Identify which cell holds the provided text, then report its [x, y] central coordinate. 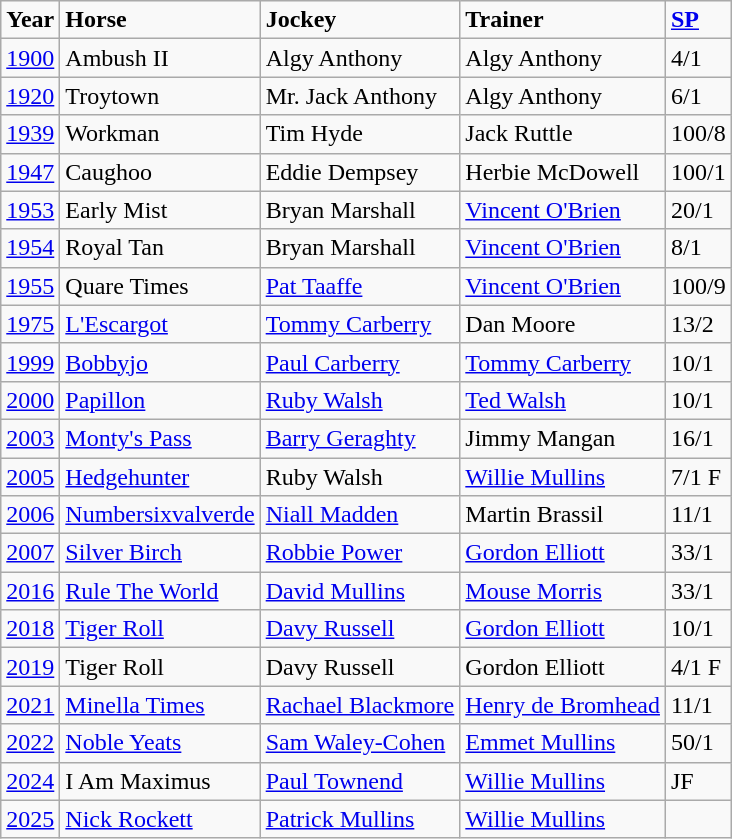
7/1 F [698, 477]
Trainer [563, 20]
Jimmy Mangan [563, 438]
Early Mist [160, 210]
2005 [30, 477]
1975 [30, 324]
Rule The World [160, 591]
Barry Geraghty [360, 438]
Patrick Mullins [360, 819]
2000 [30, 400]
2018 [30, 629]
Bobbyjo [160, 362]
Quare Times [160, 286]
Nick Rockett [160, 819]
13/2 [698, 324]
Rachael Blackmore [360, 705]
I Am Maximus [160, 781]
Horse [160, 20]
Monty's Pass [160, 438]
Royal Tan [160, 248]
Emmet Mullins [563, 743]
Noble Yeats [160, 743]
1900 [30, 58]
Tim Hyde [360, 134]
2019 [30, 667]
1920 [30, 96]
Year [30, 20]
Jack Ruttle [563, 134]
20/1 [698, 210]
Troytown [160, 96]
1953 [30, 210]
Sam Waley-Cohen [360, 743]
Jockey [360, 20]
100/8 [698, 134]
Robbie Power [360, 553]
Hedgehunter [160, 477]
4/1 F [698, 667]
Eddie Dempsey [360, 172]
SP [698, 20]
Mr. Jack Anthony [360, 96]
Numbersixvalverde [160, 515]
Henry de Bromhead [563, 705]
2003 [30, 438]
50/1 [698, 743]
Silver Birch [160, 553]
4/1 [698, 58]
Ambush II [160, 58]
Minella Times [160, 705]
2021 [30, 705]
Dan Moore [563, 324]
2006 [30, 515]
Niall Madden [360, 515]
Ted Walsh [563, 400]
2024 [30, 781]
L'Escargot [160, 324]
1999 [30, 362]
Workman [160, 134]
16/1 [698, 438]
6/1 [698, 96]
100/1 [698, 172]
100/9 [698, 286]
2016 [30, 591]
Pat Taaffe [360, 286]
Paul Carberry [360, 362]
2025 [30, 819]
1939 [30, 134]
Herbie McDowell [563, 172]
1955 [30, 286]
2022 [30, 743]
8/1 [698, 248]
Papillon [160, 400]
2007 [30, 553]
1947 [30, 172]
Mouse Morris [563, 591]
Paul Townend [360, 781]
1954 [30, 248]
JF [698, 781]
Caughoo [160, 172]
David Mullins [360, 591]
Martin Brassil [563, 515]
